Extract the (X, Y) coordinate from the center of the cell holding the provided text.  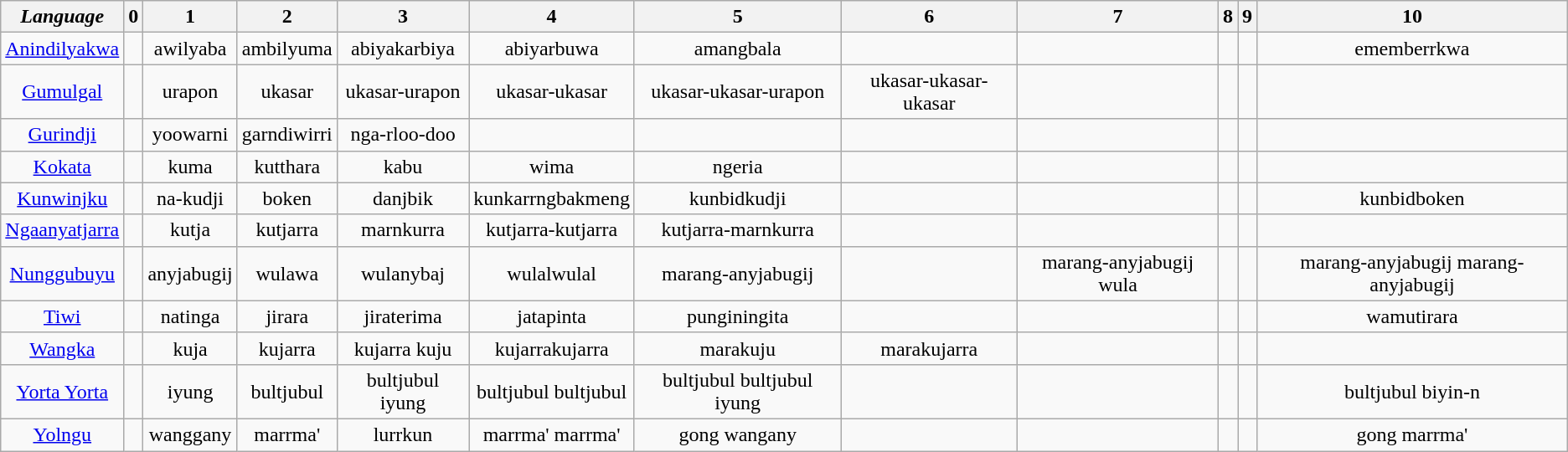
wulanybaj (403, 273)
Nunggubuyu (62, 273)
jatapinta (552, 316)
marnkurra (403, 230)
Kokata (62, 167)
punginingita (737, 316)
abiyarbuwa (552, 49)
5 (737, 17)
boken (286, 198)
yoowarni (190, 135)
wulalwulal (552, 273)
lurrkun (403, 434)
ukasar-ukasar-urapon (737, 92)
jiraterima (403, 316)
ambilyuma (286, 49)
Tiwi (62, 316)
marang-anyjabugij (737, 273)
danjbik (403, 198)
kutjarra-marnkurra (737, 230)
marang-anyjabugij marang-anyjabugij (1412, 273)
bultjubul iyung (403, 392)
urapon (190, 92)
marang-anyjabugij wula (1118, 273)
9 (1248, 17)
kutthara (286, 167)
garndiwirri (286, 135)
kutja (190, 230)
kuja (190, 348)
anyjabugij (190, 273)
wamutirara (1412, 316)
bultjubul bultjubul (552, 392)
3 (403, 17)
marrma' (286, 434)
Yorta Yorta (62, 392)
marrma' marrma' (552, 434)
jirara (286, 316)
4 (552, 17)
kunbidkudji (737, 198)
10 (1412, 17)
marakujarra (930, 348)
bultjubul biyin-n (1412, 392)
kuma (190, 167)
iyung (190, 392)
0 (134, 17)
Ngaanyatjarra (62, 230)
8 (1228, 17)
Language (62, 17)
kujarra kuju (403, 348)
kujarra (286, 348)
kunkarrngbakmeng (552, 198)
ngeria (737, 167)
kutjarra (286, 230)
ukasar (286, 92)
ukasar-ukasar (552, 92)
Anindilyakwa (62, 49)
7 (1118, 17)
Yolngu (62, 434)
1 (190, 17)
ememberrkwa (1412, 49)
awilyaba (190, 49)
gong wangany (737, 434)
2 (286, 17)
bultjubul (286, 392)
Kunwinjku (62, 198)
abiyakarbiya (403, 49)
bultjubul bultjubul iyung (737, 392)
na-kudji (190, 198)
kujarrakujarra (552, 348)
kutjarra-kutjarra (552, 230)
nga-rloo-doo (403, 135)
wulawa (286, 273)
natinga (190, 316)
marakuju (737, 348)
kunbidboken (1412, 198)
amangbala (737, 49)
Gumulgal (62, 92)
gong marrma' (1412, 434)
wanggany (190, 434)
ukasar-urapon (403, 92)
Wangka (62, 348)
6 (930, 17)
kabu (403, 167)
Gurindji (62, 135)
wima (552, 167)
ukasar-ukasar-ukasar (930, 92)
